Provide the [X, Y] coordinate of the cell's center where the given text is located.  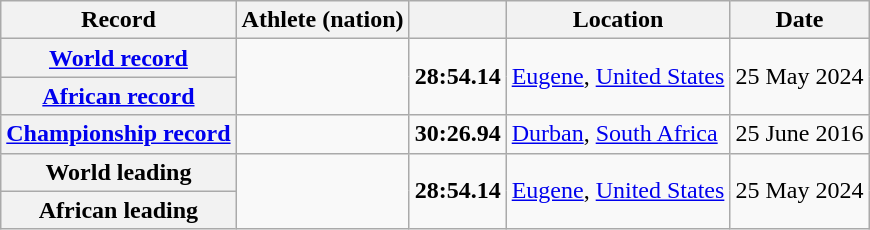
Location [618, 20]
Durban, South Africa [618, 134]
Record [118, 20]
World record [118, 58]
World leading [118, 172]
25 June 2016 [800, 134]
African leading [118, 210]
African record [118, 96]
30:26.94 [458, 134]
Championship record [118, 134]
Date [800, 20]
Athlete (nation) [322, 20]
